Search for the cell housing the specified text and yield its (x, y) center coordinate. 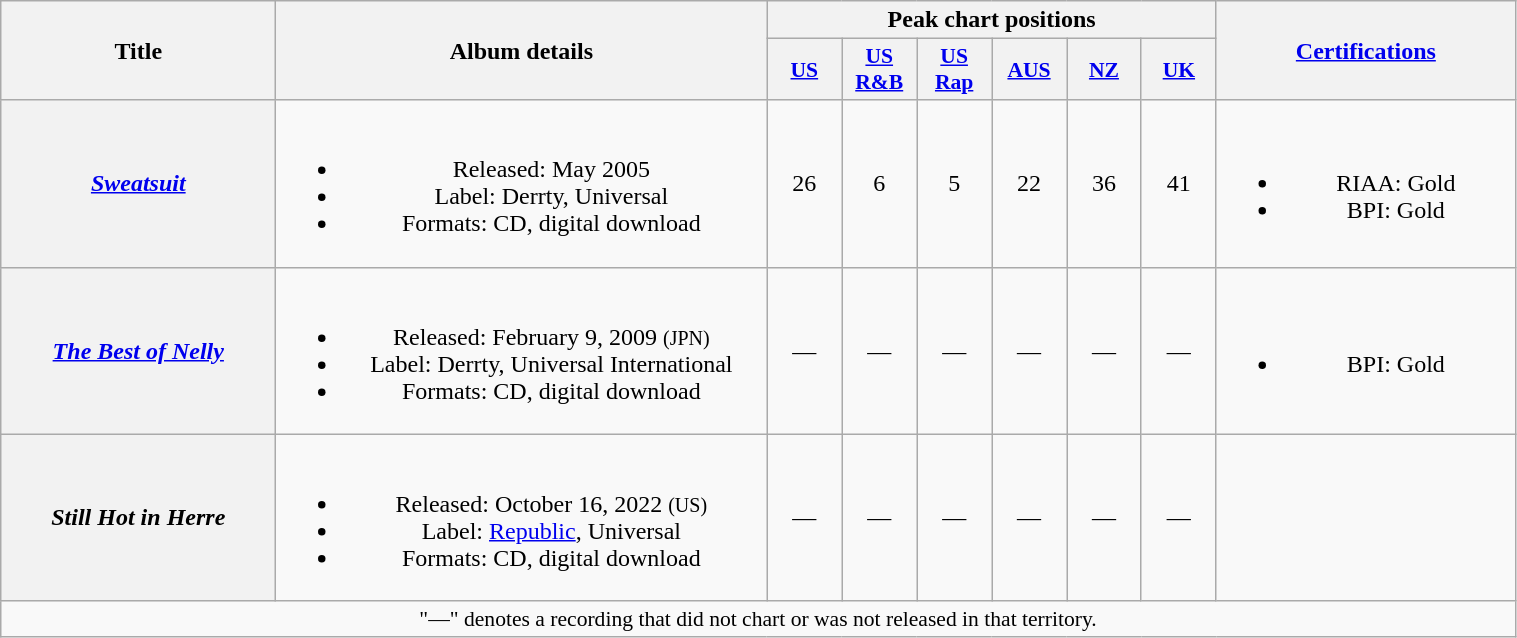
Certifications (1366, 50)
AUS (1030, 70)
"—" denotes a recording that did not chart or was not released in that territory. (758, 619)
41 (1178, 184)
The Best of Nelly (138, 350)
Peak chart positions (992, 20)
Sweatsuit (138, 184)
6 (880, 184)
USRap (954, 70)
Released: May 2005Label: Derrty, UniversalFormats: CD, digital download (522, 184)
5 (954, 184)
Still Hot in Herre (138, 518)
22 (1030, 184)
Title (138, 50)
UK (1178, 70)
26 (804, 184)
BPI: Gold (1366, 350)
Released: February 9, 2009 (JPN)Label: Derrty, Universal InternationalFormats: CD, digital download (522, 350)
36 (1104, 184)
NZ (1104, 70)
Released: October 16, 2022 (US)Label: Republic, UniversalFormats: CD, digital download (522, 518)
US (804, 70)
RIAA: GoldBPI: Gold (1366, 184)
USR&B (880, 70)
Album details (522, 50)
